Return the [x, y] coordinate for the center point of the cell that contains the specified text.  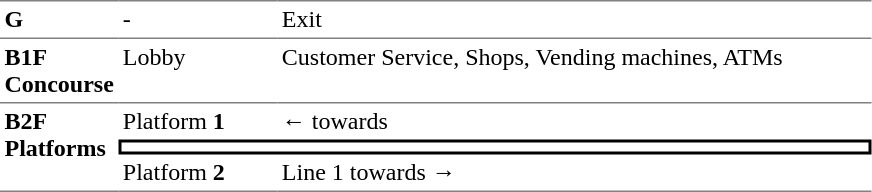
Customer Service, Shops, Vending machines, ATMs [574, 71]
Exit [574, 19]
- [198, 19]
← towards [574, 122]
Line 1 towards → [574, 173]
G [59, 19]
Platform 1 [198, 122]
Lobby [198, 71]
B2FPlatforms [59, 148]
Platform 2 [198, 173]
B1FConcourse [59, 71]
